Capture the cell that displays the provided text and extract its [X, Y] central coordinate. 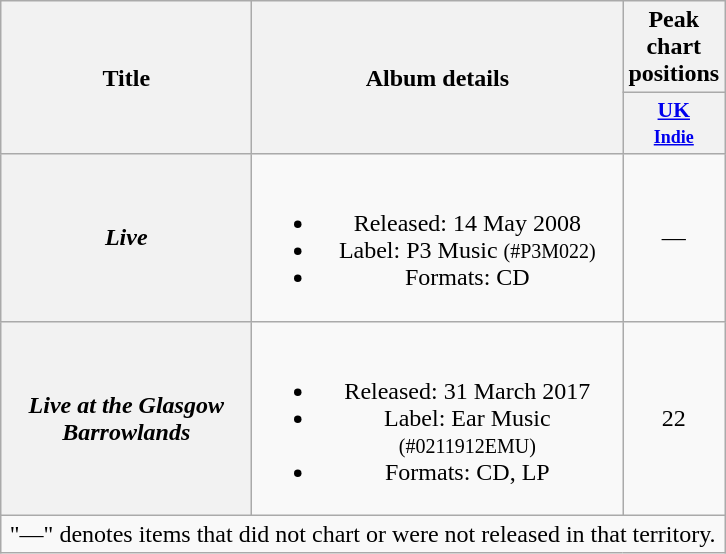
"—" denotes items that did not chart or were not released in that territory. [363, 534]
Released: 14 May 2008Label: P3 Music (#P3M022)Formats: CD [438, 238]
Live at the Glasgow Barrowlands [126, 418]
Peak chart positions [674, 47]
Live [126, 238]
22 [674, 418]
— [674, 238]
UKIndie [674, 124]
Released: 31 March 2017Label: Ear Music (#0211912EMU)Formats: CD, LP [438, 418]
Album details [438, 78]
Title [126, 78]
